For the text-containing cell, return its midpoint in (x, y) coordinate format. 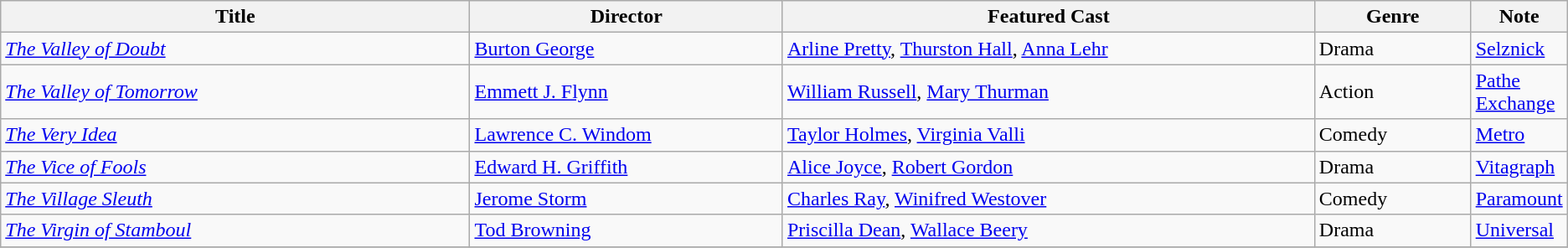
Title (235, 17)
Charles Ray, Winifred Westover (1049, 199)
Action (1392, 92)
The Virgin of Stamboul (235, 230)
Featured Cast (1049, 17)
Note (1519, 17)
Genre (1392, 17)
Arline Pretty, Thurston Hall, Anna Lehr (1049, 49)
Alice Joyce, Robert Gordon (1049, 167)
William Russell, Mary Thurman (1049, 92)
Pathe Exchange (1519, 92)
Emmett J. Flynn (627, 92)
Vitagraph (1519, 167)
The Village Sleuth (235, 199)
Paramount (1519, 199)
Edward H. Griffith (627, 167)
Priscilla Dean, Wallace Beery (1049, 230)
Tod Browning (627, 230)
The Very Idea (235, 135)
Director (627, 17)
Lawrence C. Windom (627, 135)
Selznick (1519, 49)
The Vice of Fools (235, 167)
The Valley of Doubt (235, 49)
The Valley of Tomorrow (235, 92)
Taylor Holmes, Virginia Valli (1049, 135)
Jerome Storm (627, 199)
Universal (1519, 230)
Burton George (627, 49)
Metro (1519, 135)
